Output the [X, Y] coordinate of the center of the cell containing the given text.  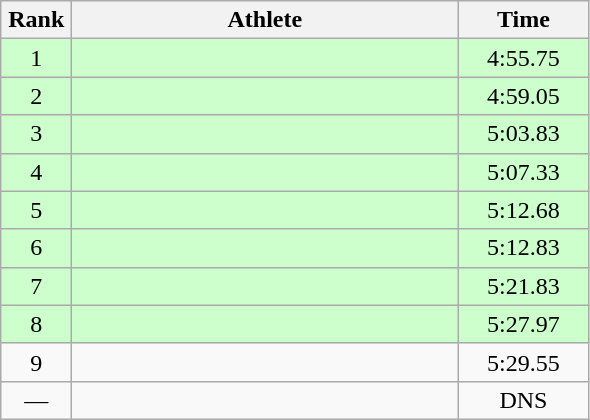
3 [36, 134]
5:29.55 [524, 362]
— [36, 400]
Time [524, 20]
6 [36, 248]
5 [36, 210]
DNS [524, 400]
9 [36, 362]
4 [36, 172]
Rank [36, 20]
4:55.75 [524, 58]
5:12.83 [524, 248]
2 [36, 96]
5:12.68 [524, 210]
5:03.83 [524, 134]
5:21.83 [524, 286]
8 [36, 324]
1 [36, 58]
5:27.97 [524, 324]
5:07.33 [524, 172]
Athlete [265, 20]
7 [36, 286]
4:59.05 [524, 96]
